Pinpoint the cell where the given text exists, returning its [X, Y] midpoint coordinate. 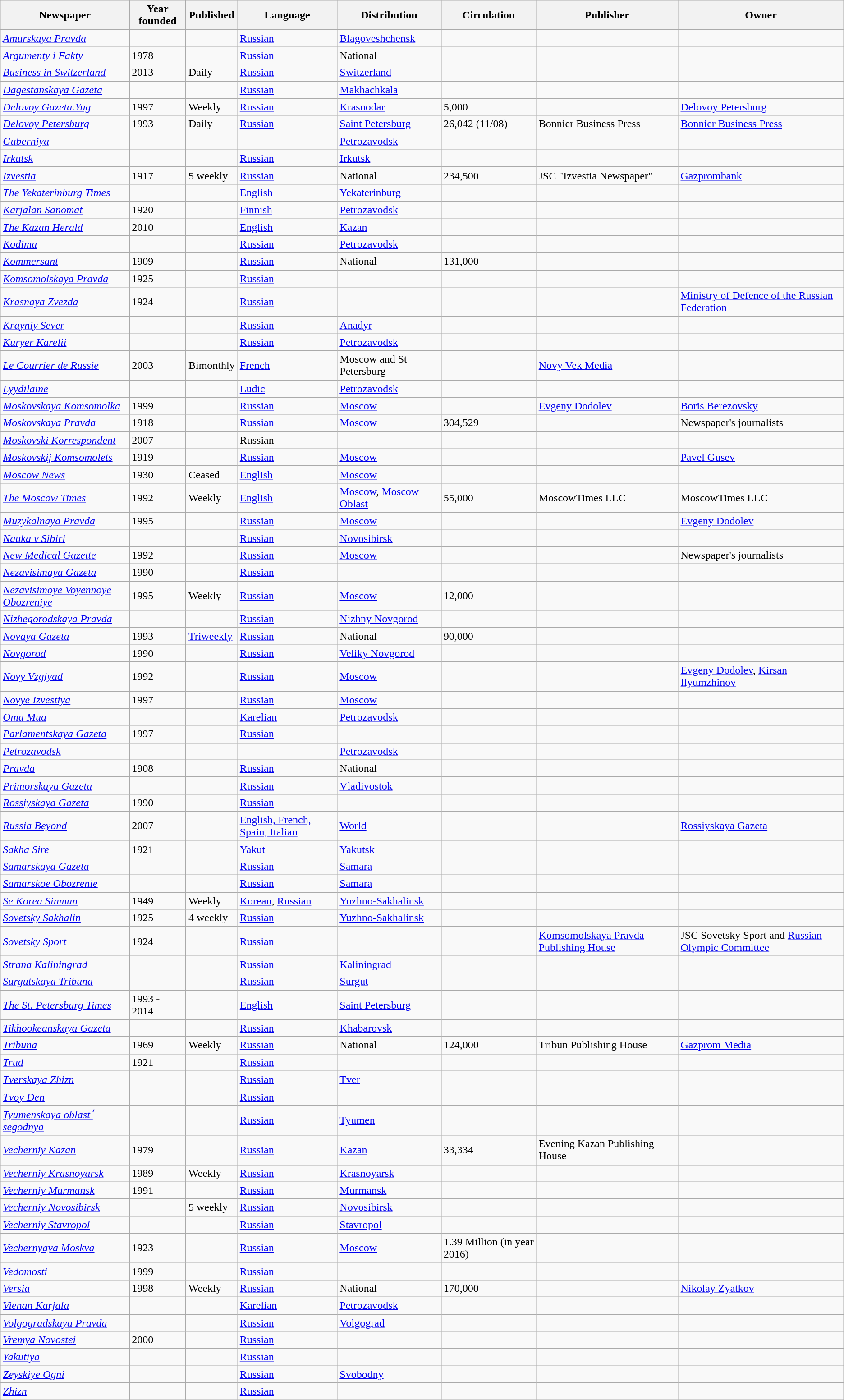
Evgeny Dodolev, Kirsan Ilyumzhinov [761, 676]
Circulation [489, 15]
2010 [158, 227]
Evening Kazan Publishing House [607, 1150]
Nauka v Sibiri [65, 538]
Tribuna [65, 1045]
Pravda [65, 768]
Surgutskaya Tribuna [65, 982]
Nizhny Novgorod [389, 619]
1991 [158, 1190]
1949 [158, 901]
Stavropol [389, 1225]
55,000 [489, 498]
1.39 Million (in year 2016) [489, 1248]
Moskovskaya Komsomolka [65, 406]
Gazprom Media [761, 1045]
The Yekaterinburg Times [65, 193]
Year founded [158, 15]
Gazprombank [761, 175]
Sovetsky Sakhalin [65, 918]
Language [287, 15]
Karjalan Sanomat [65, 210]
Le Courrier de Russie [65, 365]
Vecherniy Krasnoyarsk [65, 1173]
Zeyskiye Ogni [65, 1374]
New Medical Gazette [65, 555]
Moskovskij Komsomolets [65, 457]
1919 [158, 457]
Yakut [287, 849]
Samarskoe Obozrenie [65, 884]
Zhizn [65, 1391]
Nezavisimaya Gazeta [65, 573]
Veliky Novgorod [389, 653]
Yekaterinburg [389, 193]
Krasnoyarsk [389, 1173]
Owner [761, 15]
Svobodny [389, 1374]
Newspaper [65, 15]
Moscow and St Petersburg [389, 365]
1923 [158, 1248]
Samarskaya Gazeta [65, 867]
5,000 [489, 107]
Finnish [287, 210]
234,500 [489, 175]
Amurskaya Pravda [65, 38]
Vecherniy Stavropol [65, 1225]
Ceased [211, 474]
Parlamentskaya Gazeta [65, 734]
Guberniya [65, 141]
Sovetsky Sport [65, 941]
Yakutsk [389, 849]
Pavel Gusev [761, 457]
The St. Petersburg Times [65, 1005]
Izvestia [65, 175]
1930 [158, 474]
26,042 (11/08) [489, 124]
Vedomosti [65, 1271]
Yakutiya [65, 1357]
Trud [65, 1062]
1998 [158, 1288]
1989 [158, 1173]
Dagestanskaya Gazeta [65, 90]
Switzerland [389, 73]
Khabarovsk [389, 1028]
Primorskaya Gazeta [65, 785]
Novy Vzglyad [65, 676]
Moskovskaya Pravda [65, 423]
Moscow News [65, 474]
2000 [158, 1340]
Blagoveshchensk [389, 38]
2003 [158, 365]
Tikhookeanskaya Gazeta [65, 1028]
The Kazan Herald [65, 227]
Novgorod [65, 653]
Volgogradskaya Pravda [65, 1322]
1909 [158, 262]
Boris Berezovsky [761, 406]
Kaliningrad [389, 964]
Lyydilaine [65, 389]
33,334 [489, 1150]
124,000 [489, 1045]
JSC "Izvestia Newspaper" [607, 175]
Kommersant [65, 262]
Murmansk [389, 1190]
Triweekly [211, 636]
Kodima [65, 244]
170,000 [489, 1288]
Moskovski Korrespondent [65, 440]
1969 [158, 1045]
Muzykalnaya Pravda [65, 521]
4 weekly [211, 918]
Novy Vek Media [607, 365]
Vecherniy Murmansk [65, 1190]
Vremya Novostei [65, 1340]
Russia Beyond [65, 826]
English, French, Spain, Italian [287, 826]
Anadyr [389, 325]
Vechernyaya Moskva [65, 1248]
90,000 [489, 636]
Publisher [607, 15]
Bimonthly [211, 365]
131,000 [489, 262]
Volgograd [389, 1322]
Ministry of Defence of the Russian Federation [761, 302]
Tyumenskaya oblastʹ segodnya [65, 1120]
12,000 [489, 596]
Korean, Russian [287, 901]
Tverskaya Zhizn [65, 1079]
French [287, 365]
Published [211, 15]
Tyumen [389, 1120]
World [389, 826]
Tribun Publishing House [607, 1045]
Nizhegorodskaya Pravda [65, 619]
Ludic [287, 389]
Oma Mua [65, 717]
Nikolay Zyatkov [761, 1288]
1979 [158, 1150]
Vecherniy Novosibirsk [65, 1207]
Strana Kaliningrad [65, 964]
Komsomolskaya Pravda [65, 279]
Novye Izvestiya [65, 700]
Krasnaya Zvezda [65, 302]
Vladivostok [389, 785]
Tvoy Den [65, 1097]
Delovoy Gazeta.Yug [65, 107]
Tver [389, 1079]
Krasnodar [389, 107]
Krayniy Sever [65, 325]
Novaya Gazeta [65, 636]
Versia [65, 1288]
1917 [158, 175]
Distribution [389, 15]
Komsomolskaya Pravda Publishing House [607, 941]
304,529 [489, 423]
1978 [158, 55]
Vienan Karjala [65, 1305]
Sakha Sire [65, 849]
Se Korea Sinmun [65, 901]
1920 [158, 210]
Vecherniy Kazan [65, 1150]
JSC Sovetsky Sport and Russian Olympic Committee [761, 941]
The Moscow Times [65, 498]
Nezavisimoye Voyennoye Obozreniye [65, 596]
Makhachkala [389, 90]
Kuryer Karelii [65, 342]
Moscow, Moscow Oblast [389, 498]
Surgut [389, 982]
1918 [158, 423]
Business in Switzerland [65, 73]
Argumenty i Fakty [65, 55]
1993 - 2014 [158, 1005]
1908 [158, 768]
2013 [158, 73]
